Output the (x, y) coordinate of the center of the cell containing the given text.  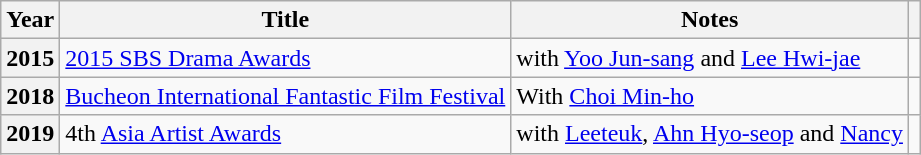
Notes (710, 20)
with Yoo Jun-sang and Lee Hwi-jae (710, 58)
2018 (30, 96)
2015 (30, 58)
With Choi Min-ho (710, 96)
with Leeteuk, Ahn Hyo-seop and Nancy (710, 134)
2019 (30, 134)
Year (30, 20)
4th Asia Artist Awards (286, 134)
Title (286, 20)
2015 SBS Drama Awards (286, 58)
Bucheon International Fantastic Film Festival (286, 96)
